Output the (X, Y) coordinate of the center of the cell containing the given text.  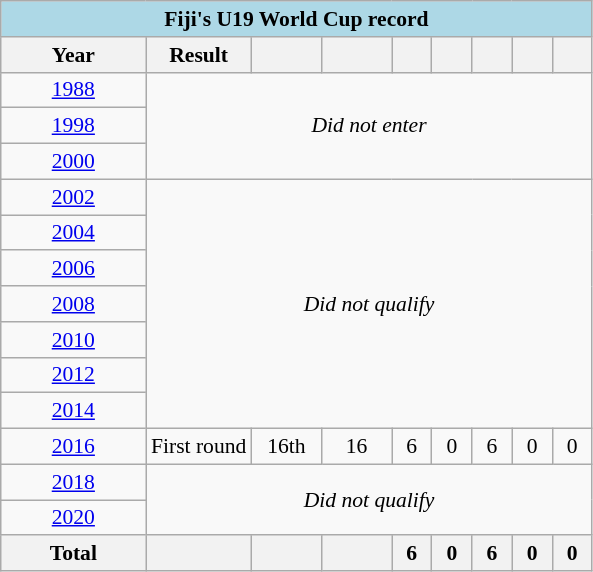
Year (74, 55)
2010 (74, 340)
1988 (74, 90)
2002 (74, 197)
2018 (74, 482)
2004 (74, 233)
2012 (74, 375)
16 (356, 447)
1998 (74, 126)
2020 (74, 518)
Fiji's U19 World Cup record (296, 19)
2006 (74, 269)
2014 (74, 411)
Did not enter (369, 126)
2016 (74, 447)
2008 (74, 304)
First round (198, 447)
Total (74, 554)
Result (198, 55)
16th (286, 447)
2000 (74, 162)
